Search for the cell housing the specified text and yield its [X, Y] center coordinate. 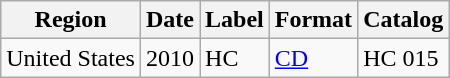
HC 015 [404, 58]
Region [71, 20]
CD [313, 58]
Format [313, 20]
HC [235, 58]
2010 [170, 58]
United States [71, 58]
Catalog [404, 20]
Date [170, 20]
Label [235, 20]
